Scan for the cell matching the given text and deliver its (x, y) coordinate at center. 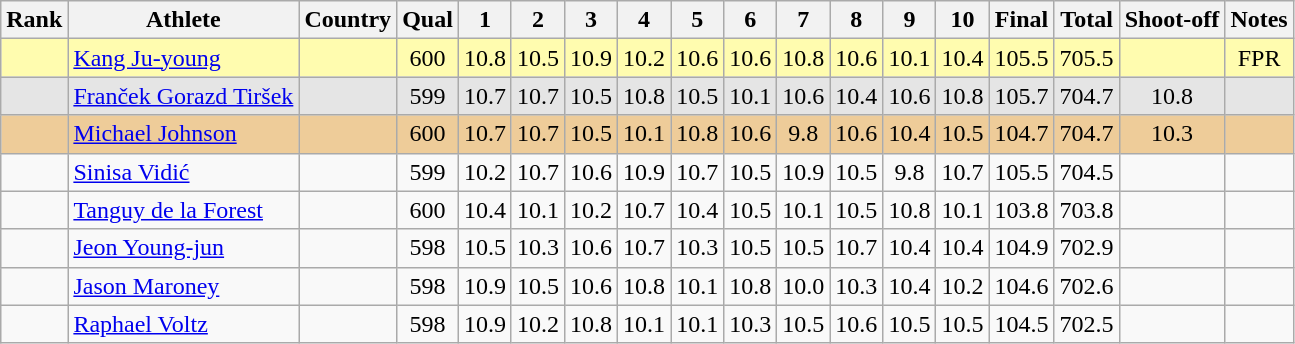
7 (804, 20)
6 (750, 20)
FPR (1259, 58)
8 (856, 20)
10.0 (804, 286)
Qual (428, 20)
104.7 (1022, 134)
Country (348, 20)
Franček Gorazd Tiršek (184, 96)
Sinisa Vidić (184, 172)
103.8 (1022, 210)
705.5 (1086, 58)
702.9 (1086, 248)
Total (1086, 20)
Michael Johnson (184, 134)
Jason Maroney (184, 286)
104.9 (1022, 248)
Raphael Voltz (184, 324)
Final (1022, 20)
Jeon Young-jun (184, 248)
Shoot-off (1172, 20)
105.7 (1022, 96)
702.5 (1086, 324)
104.6 (1022, 286)
3 (590, 20)
9 (910, 20)
Kang Ju-young (184, 58)
10 (962, 20)
Athlete (184, 20)
703.8 (1086, 210)
104.5 (1022, 324)
702.6 (1086, 286)
704.5 (1086, 172)
Rank (34, 20)
5 (698, 20)
Notes (1259, 20)
1 (484, 20)
4 (644, 20)
2 (538, 20)
Tanguy de la Forest (184, 210)
